Scan for the cell matching the given text and deliver its (x, y) coordinate at center. 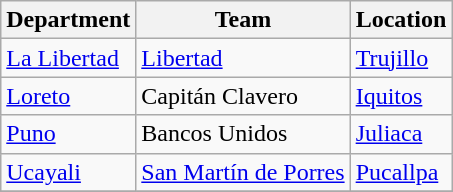
Trujillo (401, 58)
Loreto (68, 96)
La Libertad (68, 58)
Department (68, 20)
Location (401, 20)
Ucayali (68, 172)
Pucallpa (401, 172)
Juliaca (401, 134)
Libertad (243, 58)
Team (243, 20)
Capitán Clavero (243, 96)
Puno (68, 134)
Bancos Unidos (243, 134)
San Martín de Porres (243, 172)
Iquitos (401, 96)
